Output the [X, Y] coordinate of the center of the cell containing the given text.  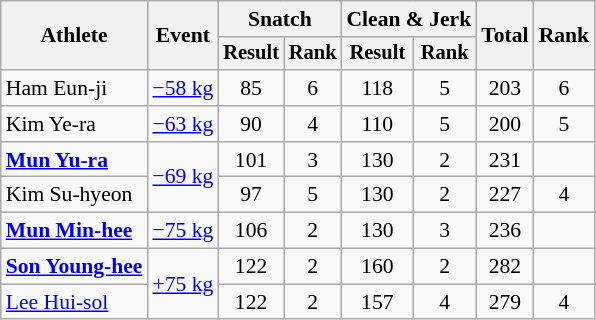
106 [251, 231]
Snatch [280, 19]
−63 kg [182, 124]
Total [504, 36]
Lee Hui-sol [74, 302]
Mun Yu-ra [74, 160]
203 [504, 88]
−69 kg [182, 178]
Son Young-hee [74, 267]
Clean & Jerk [408, 19]
Kim Ye-ra [74, 124]
231 [504, 160]
97 [251, 195]
160 [377, 267]
282 [504, 267]
−58 kg [182, 88]
−75 kg [182, 231]
157 [377, 302]
90 [251, 124]
227 [504, 195]
+75 kg [182, 284]
Athlete [74, 36]
279 [504, 302]
Ham Eun-ji [74, 88]
110 [377, 124]
85 [251, 88]
236 [504, 231]
Event [182, 36]
118 [377, 88]
101 [251, 160]
Mun Min-hee [74, 231]
Kim Su-hyeon [74, 195]
200 [504, 124]
